Determine the (X, Y) coordinate at the center of the cell enclosing the given text.  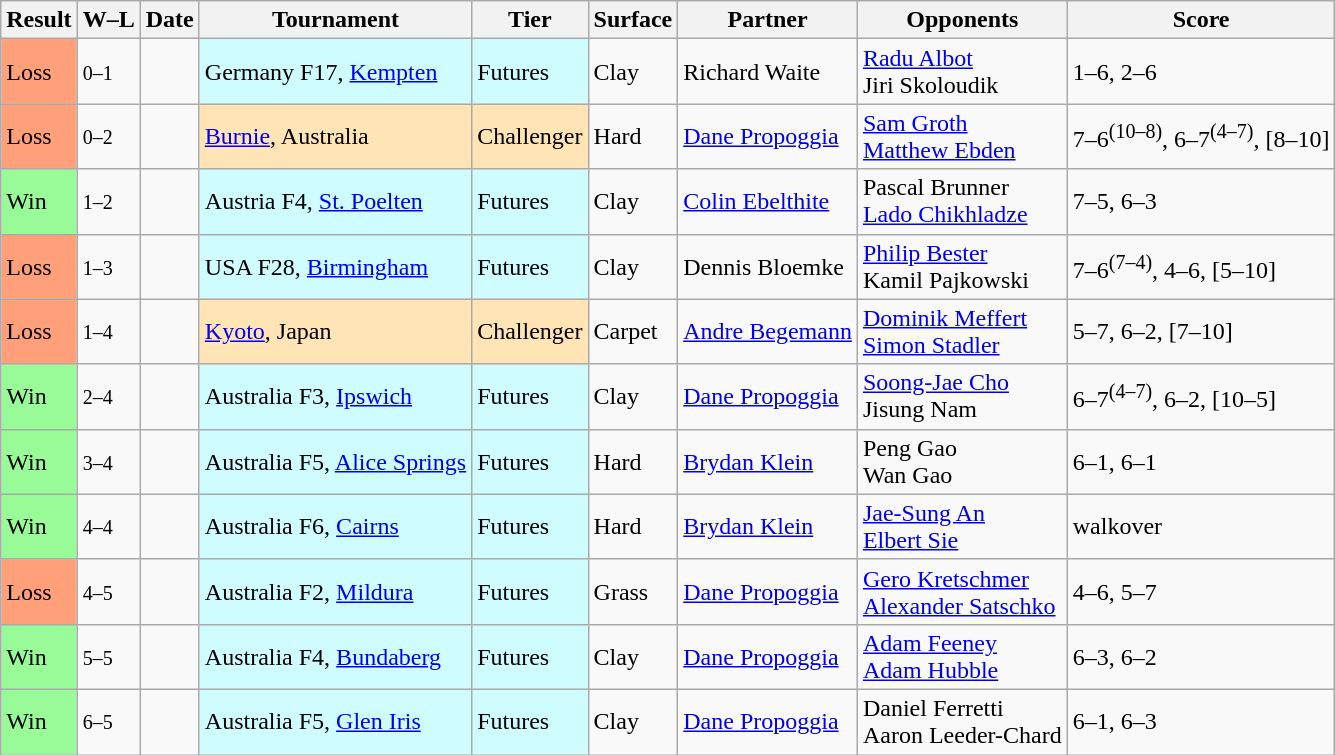
Surface (633, 20)
5–5 (108, 656)
W–L (108, 20)
Tournament (335, 20)
Tier (530, 20)
1–2 (108, 202)
3–4 (108, 462)
Dennis Bloemke (768, 266)
4–6, 5–7 (1201, 592)
Carpet (633, 332)
Jae-Sung An Elbert Sie (962, 526)
Burnie, Australia (335, 136)
Peng Gao Wan Gao (962, 462)
Pascal Brunner Lado Chikhladze (962, 202)
6–5 (108, 722)
Result (39, 20)
0–2 (108, 136)
7–5, 6–3 (1201, 202)
1–6, 2–6 (1201, 72)
Germany F17, Kempten (335, 72)
Score (1201, 20)
Opponents (962, 20)
6–1, 6–3 (1201, 722)
Australia F2, Mildura (335, 592)
Dominik Meffert Simon Stadler (962, 332)
6–7(4–7), 6–2, [10–5] (1201, 396)
Adam Feeney Adam Hubble (962, 656)
1–4 (108, 332)
5–7, 6–2, [7–10] (1201, 332)
Andre Begemann (768, 332)
USA F28, Birmingham (335, 266)
Australia F5, Glen Iris (335, 722)
Philip Bester Kamil Pajkowski (962, 266)
Australia F3, Ipswich (335, 396)
walkover (1201, 526)
1–3 (108, 266)
Date (170, 20)
6–1, 6–1 (1201, 462)
Partner (768, 20)
Australia F5, Alice Springs (335, 462)
4–5 (108, 592)
7–6(10–8), 6–7(4–7), [8–10] (1201, 136)
4–4 (108, 526)
Grass (633, 592)
Richard Waite (768, 72)
6–3, 6–2 (1201, 656)
Kyoto, Japan (335, 332)
Austria F4, St. Poelten (335, 202)
Australia F4, Bundaberg (335, 656)
Radu Albot Jiri Skoloudik (962, 72)
7–6(7–4), 4–6, [5–10] (1201, 266)
Sam Groth Matthew Ebden (962, 136)
Gero Kretschmer Alexander Satschko (962, 592)
Soong-Jae Cho Jisung Nam (962, 396)
Daniel Ferretti Aaron Leeder-Chard (962, 722)
Colin Ebelthite (768, 202)
2–4 (108, 396)
0–1 (108, 72)
Australia F6, Cairns (335, 526)
